Extract the (X, Y) coordinate from the center of the cell holding the provided text.  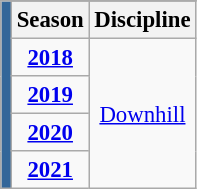
2019 (50, 95)
2021 (50, 170)
Discipline (142, 20)
2020 (50, 133)
Season (50, 20)
Downhill (142, 114)
2018 (50, 58)
